Identify which cell holds the provided text, then report its (x, y) central coordinate. 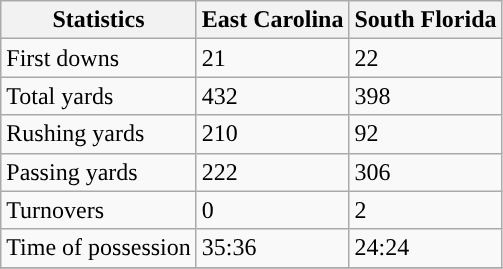
210 (272, 134)
22 (426, 58)
222 (272, 172)
306 (426, 172)
0 (272, 210)
Total yards (99, 96)
21 (272, 58)
432 (272, 96)
South Florida (426, 20)
East Carolina (272, 20)
Time of possession (99, 248)
398 (426, 96)
Passing yards (99, 172)
35:36 (272, 248)
Rushing yards (99, 134)
First downs (99, 58)
24:24 (426, 248)
Turnovers (99, 210)
92 (426, 134)
Statistics (99, 20)
2 (426, 210)
